Capture the cell that displays the provided text and extract its (X, Y) central coordinate. 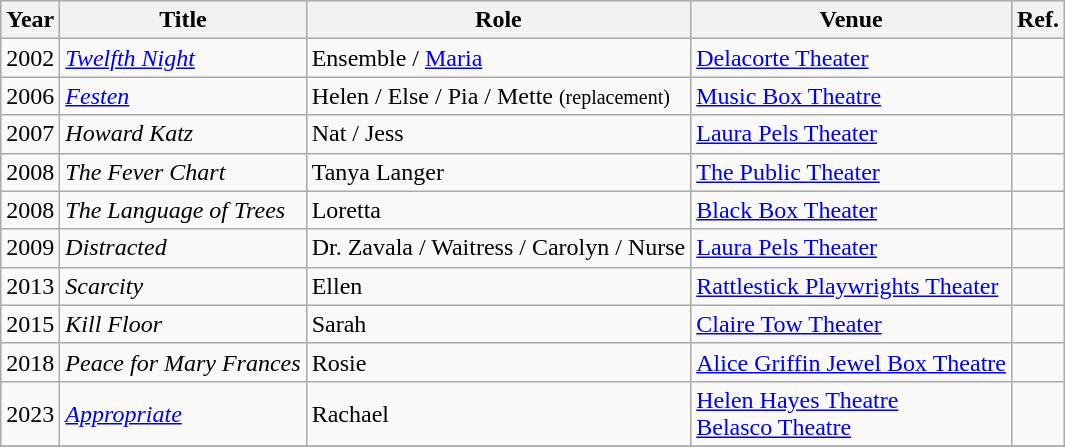
Role (498, 20)
2015 (30, 324)
Title (183, 20)
Peace for Mary Frances (183, 362)
2007 (30, 134)
Rachael (498, 414)
2006 (30, 96)
Year (30, 20)
2023 (30, 414)
Dr. Zavala / Waitress / Carolyn / Nurse (498, 248)
Helen / Else / Pia / Mette (replacement) (498, 96)
Sarah (498, 324)
Twelfth Night (183, 58)
2009 (30, 248)
2013 (30, 286)
Alice Griffin Jewel Box Theatre (852, 362)
Nat / Jess (498, 134)
2018 (30, 362)
The Fever Chart (183, 172)
Rattlestick Playwrights Theater (852, 286)
Appropriate (183, 414)
Distracted (183, 248)
Ensemble / Maria (498, 58)
Claire Tow Theater (852, 324)
Festen (183, 96)
Loretta (498, 210)
Delacorte Theater (852, 58)
The Language of Trees (183, 210)
Venue (852, 20)
2002 (30, 58)
Scarcity (183, 286)
Music Box Theatre (852, 96)
Ref. (1038, 20)
The Public Theater (852, 172)
Howard Katz (183, 134)
Ellen (498, 286)
Rosie (498, 362)
Black Box Theater (852, 210)
Kill Floor (183, 324)
Tanya Langer (498, 172)
Helen Hayes TheatreBelasco Theatre (852, 414)
